Detect which cell encompasses the target text, then output its (X, Y) center coordinate. 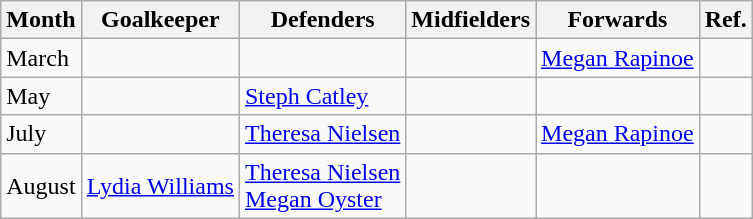
Theresa Nielsen Megan Oyster (322, 186)
Lydia Williams (160, 186)
Ref. (726, 20)
Defenders (322, 20)
May (41, 96)
Month (41, 20)
July (41, 134)
Midfielders (471, 20)
Steph Catley (322, 96)
March (41, 58)
Theresa Nielsen (322, 134)
August (41, 186)
Goalkeeper (160, 20)
Forwards (618, 20)
